Locate the cell with the specified text and output its [x, y] center coordinate. 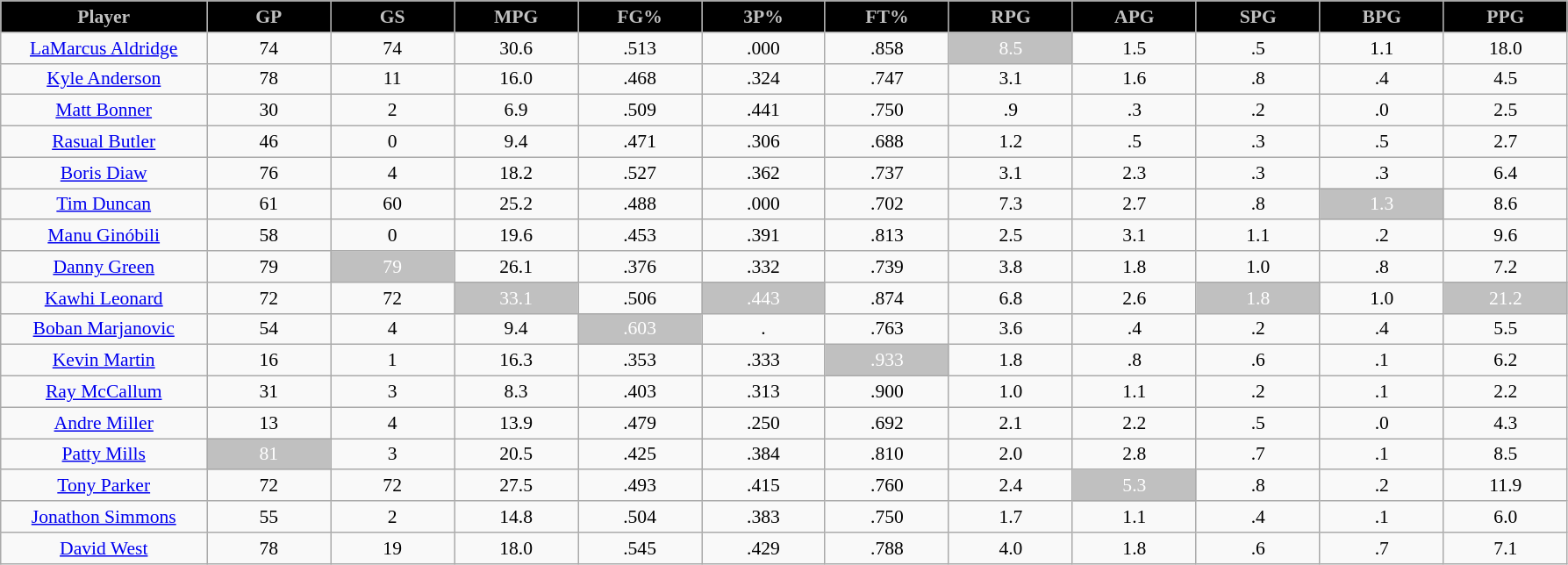
.813 [886, 236]
APG [1134, 17]
.383 [763, 517]
13 [268, 423]
.763 [886, 329]
.425 [641, 454]
30.6 [516, 48]
Rasual Butler [104, 142]
.453 [641, 236]
.471 [641, 142]
13.9 [516, 423]
.874 [886, 298]
46 [268, 142]
5.5 [1506, 329]
.488 [641, 204]
GS [393, 17]
.324 [763, 79]
.527 [641, 173]
.737 [886, 173]
Matt Bonner [104, 111]
1.7 [1011, 517]
19.6 [516, 236]
3.6 [1011, 329]
76 [268, 173]
PPG [1506, 17]
60 [393, 204]
6.0 [1506, 517]
8.6 [1506, 204]
BPG [1381, 17]
4.0 [1011, 548]
.403 [641, 392]
.506 [641, 298]
Patty Mills [104, 454]
.900 [886, 392]
FG% [641, 17]
27.5 [516, 486]
6.9 [516, 111]
GP [268, 17]
.333 [763, 361]
.415 [763, 486]
2.1 [1011, 423]
.332 [763, 267]
.933 [886, 361]
11 [393, 79]
.739 [886, 267]
3.8 [1011, 267]
9.6 [1506, 236]
6.4 [1506, 173]
David West [104, 548]
Kawhi Leonard [104, 298]
.513 [641, 48]
18.2 [516, 173]
.702 [886, 204]
LaMarcus Aldridge [104, 48]
Tim Duncan [104, 204]
2.3 [1134, 173]
.810 [886, 454]
.504 [641, 517]
19 [393, 548]
81 [268, 454]
Jonathon Simmons [104, 517]
1 [393, 361]
.688 [886, 142]
.479 [641, 423]
Kyle Anderson [104, 79]
.760 [886, 486]
3P% [763, 17]
Ray McCallum [104, 392]
33.1 [516, 298]
. [763, 329]
.429 [763, 548]
.788 [886, 548]
16.0 [516, 79]
.353 [641, 361]
Player [104, 17]
.306 [763, 142]
26.1 [516, 267]
2.8 [1134, 454]
.443 [763, 298]
Boban Marjanovic [104, 329]
Boris Diaw [104, 173]
.545 [641, 548]
58 [268, 236]
11.9 [1506, 486]
4.5 [1506, 79]
16.3 [516, 361]
7.2 [1506, 267]
.493 [641, 486]
.376 [641, 267]
25.2 [516, 204]
61 [268, 204]
.509 [641, 111]
16 [268, 361]
.692 [886, 423]
2.0 [1011, 454]
SPG [1258, 17]
2.4 [1011, 486]
30 [268, 111]
.250 [763, 423]
7.1 [1506, 548]
6.2 [1506, 361]
31 [268, 392]
21.2 [1506, 298]
.391 [763, 236]
4.3 [1506, 423]
Andre Miller [104, 423]
7.3 [1011, 204]
.384 [763, 454]
.313 [763, 392]
2.6 [1134, 298]
5.3 [1134, 486]
55 [268, 517]
8.3 [516, 392]
20.5 [516, 454]
54 [268, 329]
RPG [1011, 17]
FT% [886, 17]
6.8 [1011, 298]
Kevin Martin [104, 361]
.747 [886, 79]
.603 [641, 329]
MPG [516, 17]
1.6 [1134, 79]
.858 [886, 48]
1.5 [1134, 48]
14.8 [516, 517]
.468 [641, 79]
1.3 [1381, 204]
Tony Parker [104, 486]
Danny Green [104, 267]
.362 [763, 173]
.9 [1011, 111]
Manu Ginóbili [104, 236]
.441 [763, 111]
1.2 [1011, 142]
